From the cell containing the given text, extract its center point as [X, Y] coordinate. 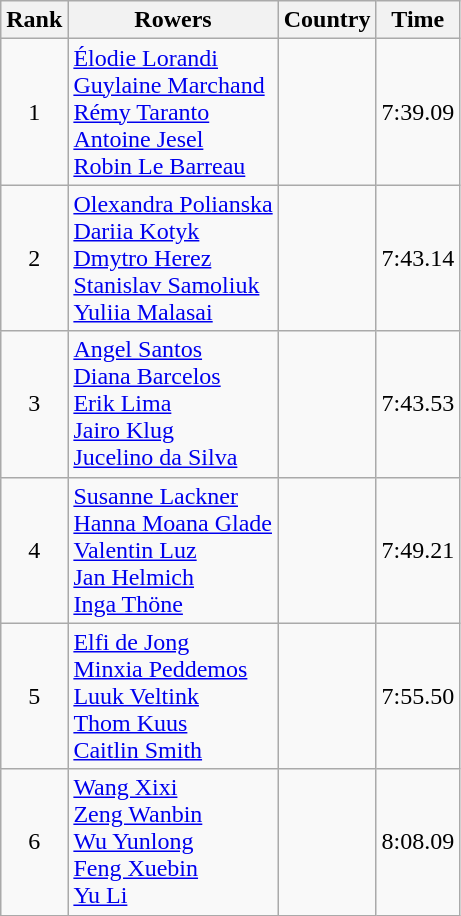
5 [34, 696]
8:08.09 [418, 842]
Élodie LorandiGuylaine MarchandRémy TarantoAntoine JeselRobin Le Barreau [173, 112]
Time [418, 20]
Susanne LacknerHanna Moana GladeValentin LuzJan HelmichInga Thöne [173, 550]
Rowers [173, 20]
Elfi de JongMinxia PeddemosLuuk VeltinkThom KuusCaitlin Smith [173, 696]
3 [34, 404]
Rank [34, 20]
7:55.50 [418, 696]
4 [34, 550]
1 [34, 112]
2 [34, 258]
Country [327, 20]
7:39.09 [418, 112]
Wang XixiZeng WanbinWu YunlongFeng XuebinYu Li [173, 842]
Olexandra PolianskaDariia KotykDmytro HerezStanislav SamoliukYuliia Malasai [173, 258]
7:43.14 [418, 258]
Angel SantosDiana BarcelosErik LimaJairo KlugJucelino da Silva [173, 404]
7:49.21 [418, 550]
6 [34, 842]
7:43.53 [418, 404]
